For the text-containing cell, return its midpoint in (x, y) coordinate format. 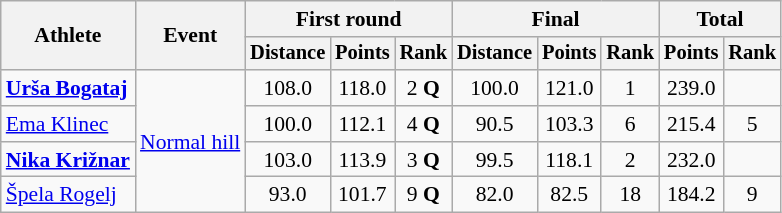
108.0 (288, 88)
Urša Bogataj (68, 88)
Athlete (68, 36)
103.0 (288, 160)
Špela Rogelj (68, 195)
2 (630, 160)
Ema Klinec (68, 124)
2 Q (424, 88)
82.5 (569, 195)
93.0 (288, 195)
1 (630, 88)
90.5 (494, 124)
First round (348, 19)
215.4 (691, 124)
Final (556, 19)
113.9 (362, 160)
Nika Križnar (68, 160)
118.0 (362, 88)
Event (190, 36)
99.5 (494, 160)
184.2 (691, 195)
9 (752, 195)
82.0 (494, 195)
101.7 (362, 195)
Total (720, 19)
112.1 (362, 124)
Normal hill (190, 141)
232.0 (691, 160)
118.1 (569, 160)
121.0 (569, 88)
5 (752, 124)
3 Q (424, 160)
4 Q (424, 124)
18 (630, 195)
239.0 (691, 88)
103.3 (569, 124)
9 Q (424, 195)
6 (630, 124)
